Determine the (X, Y) coordinate at the center of the cell enclosing the given text.  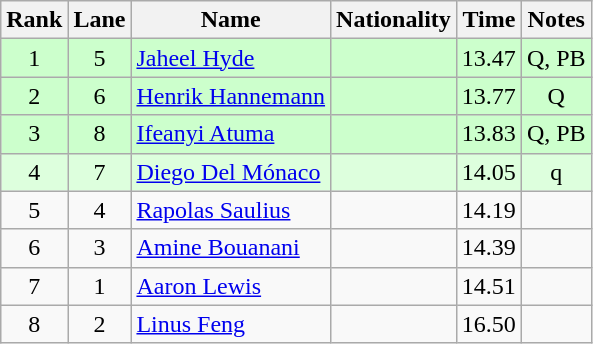
Lane (100, 20)
Time (488, 20)
Rank (34, 20)
14.39 (488, 248)
Amine Bouanani (231, 248)
Ifeanyi Atuma (231, 134)
Q (556, 96)
14.05 (488, 172)
14.51 (488, 286)
Linus Feng (231, 324)
16.50 (488, 324)
13.47 (488, 58)
Aaron Lewis (231, 286)
Diego Del Mónaco (231, 172)
Jaheel Hyde (231, 58)
Rapolas Saulius (231, 210)
13.83 (488, 134)
Name (231, 20)
Nationality (394, 20)
14.19 (488, 210)
13.77 (488, 96)
Henrik Hannemann (231, 96)
q (556, 172)
Notes (556, 20)
